Find where the given text appears and provide that cell's center as [X, Y] coordinate. 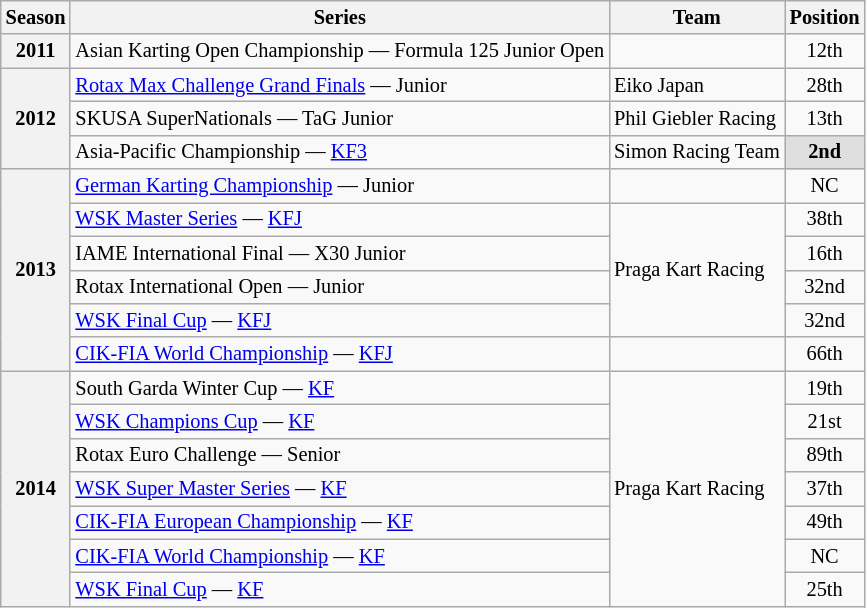
Rotax International Open — Junior [340, 287]
Position [825, 17]
Phil Giebler Racing [697, 118]
37th [825, 489]
2011 [36, 51]
CIK-FIA European Championship — KF [340, 522]
WSK Master Series — KFJ [340, 219]
Season [36, 17]
2012 [36, 118]
Rotax Max Challenge Grand Finals — Junior [340, 85]
WSK Final Cup — KFJ [340, 320]
19th [825, 388]
CIK-FIA World Championship — KFJ [340, 354]
12th [825, 51]
German Karting Championship — Junior [340, 186]
16th [825, 253]
66th [825, 354]
21st [825, 421]
Rotax Euro Challenge — Senior [340, 455]
2014 [36, 489]
WSK Super Master Series — KF [340, 489]
WSK Champions Cup — KF [340, 421]
38th [825, 219]
Asian Karting Open Championship — Formula 125 Junior Open [340, 51]
Team [697, 17]
Simon Racing Team [697, 152]
Asia-Pacific Championship — KF3 [340, 152]
South Garda Winter Cup — KF [340, 388]
Eiko Japan [697, 85]
13th [825, 118]
WSK Final Cup — KF [340, 589]
2nd [825, 152]
2013 [36, 270]
IAME International Final — X30 Junior [340, 253]
28th [825, 85]
SKUSA SuperNationals — TaG Junior [340, 118]
CIK-FIA World Championship — KF [340, 556]
25th [825, 589]
49th [825, 522]
89th [825, 455]
Series [340, 17]
